Output the (x, y) coordinate of the center of the cell containing the given text.  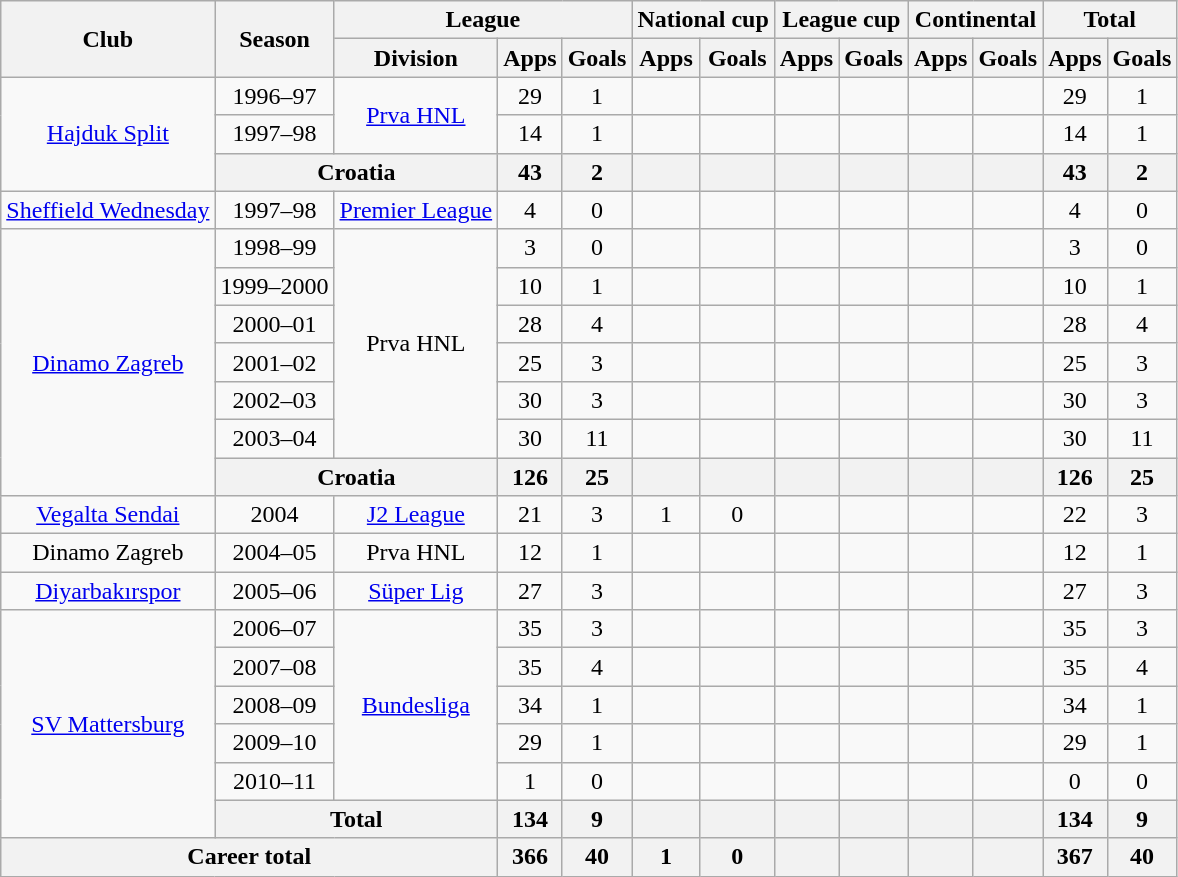
2010–11 (274, 781)
2001–02 (274, 362)
Sheffield Wednesday (108, 210)
Süper Lig (416, 591)
2003–04 (274, 438)
21 (530, 515)
Career total (250, 857)
Bundesliga (416, 705)
2004 (274, 515)
2002–03 (274, 400)
Division (416, 58)
2007–08 (274, 667)
2009–10 (274, 743)
League cup (841, 20)
Hajduk Split (108, 134)
J2 League (416, 515)
Season (274, 39)
367 (1075, 857)
Premier League (416, 210)
2000–01 (274, 324)
366 (530, 857)
1998–99 (274, 248)
2006–07 (274, 629)
22 (1075, 515)
National cup (703, 20)
2004–05 (274, 553)
1999–2000 (274, 286)
2005–06 (274, 591)
Continental (975, 20)
2008–09 (274, 705)
SV Mattersburg (108, 724)
Diyarbakırspor (108, 591)
Vegalta Sendai (108, 515)
League (483, 20)
1996–97 (274, 96)
Club (108, 39)
